Find where the given text appears and provide that cell's center as (X, Y) coordinate. 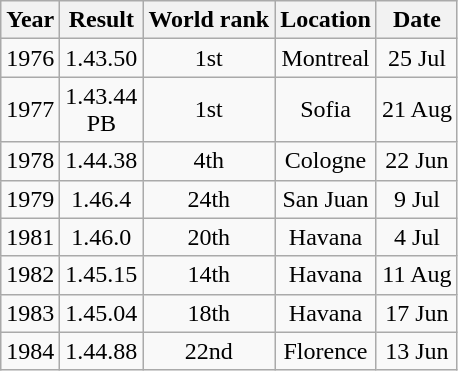
25 Jul (416, 58)
1984 (30, 351)
1983 (30, 313)
4th (209, 161)
Florence (326, 351)
1978 (30, 161)
1.45.15 (102, 275)
Montreal (326, 58)
1.43.50 (102, 58)
1.45.04 (102, 313)
24th (209, 199)
Location (326, 20)
Cologne (326, 161)
4 Jul (416, 237)
13 Jun (416, 351)
14th (209, 275)
20th (209, 237)
1.44.88 (102, 351)
1977 (30, 110)
Date (416, 20)
San Juan (326, 199)
1.43.44PB (102, 110)
22nd (209, 351)
1.44.38 (102, 161)
1.46.4 (102, 199)
1979 (30, 199)
11 Aug (416, 275)
1981 (30, 237)
9 Jul (416, 199)
22 Jun (416, 161)
Result (102, 20)
17 Jun (416, 313)
1976 (30, 58)
Year (30, 20)
21 Aug (416, 110)
Sofia (326, 110)
18th (209, 313)
1982 (30, 275)
World rank (209, 20)
1.46.0 (102, 237)
